Return the [x, y] coordinate for the center point of the cell that contains the specified text.  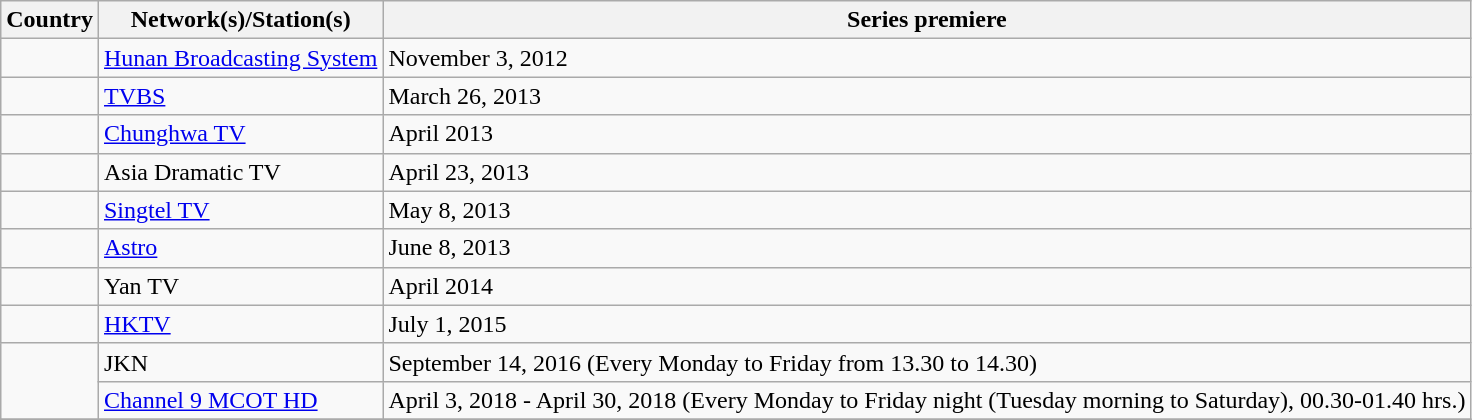
April 2013 [927, 134]
September 14, 2016 (Every Monday to Friday from 13.30 to 14.30) [927, 362]
Astro [240, 248]
JKN [240, 362]
March 26, 2013 [927, 96]
November 3, 2012 [927, 58]
Chunghwa TV [240, 134]
Channel 9 MCOT HD [240, 400]
Country [50, 20]
April 3, 2018 - April 30, 2018 (Every Monday to Friday night (Tuesday morning to Saturday), 00.30-01.40 hrs.) [927, 400]
HKTV [240, 324]
April 2014 [927, 286]
Asia Dramatic TV [240, 172]
Network(s)/Station(s) [240, 20]
Singtel TV [240, 210]
Series premiere [927, 20]
May 8, 2013 [927, 210]
Yan TV [240, 286]
June 8, 2013 [927, 248]
April 23, 2013 [927, 172]
Hunan Broadcasting System [240, 58]
TVBS [240, 96]
July 1, 2015 [927, 324]
